Capture the cell that displays the provided text and extract its [x, y] central coordinate. 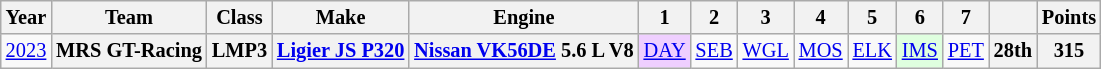
LMP3 [240, 51]
2023 [26, 51]
Year [26, 17]
6 [920, 17]
4 [821, 17]
3 [766, 17]
Make [340, 17]
SEB [714, 51]
Points [1069, 17]
7 [966, 17]
MOS [821, 51]
315 [1069, 51]
WGL [766, 51]
IMS [920, 51]
Nissan VK56DE 5.6 L V8 [524, 51]
Class [240, 17]
2 [714, 17]
ELK [872, 51]
Team [129, 17]
MRS GT-Racing [129, 51]
Engine [524, 17]
28th [1013, 51]
1 [665, 17]
Ligier JS P320 [340, 51]
DAY [665, 51]
PET [966, 51]
5 [872, 17]
